Extract the [X, Y] coordinate from the center of the cell holding the provided text.  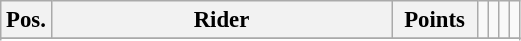
Rider [222, 20]
Points [435, 20]
Pos. [26, 20]
